Extract the [x, y] coordinate from the center of the cell holding the provided text.  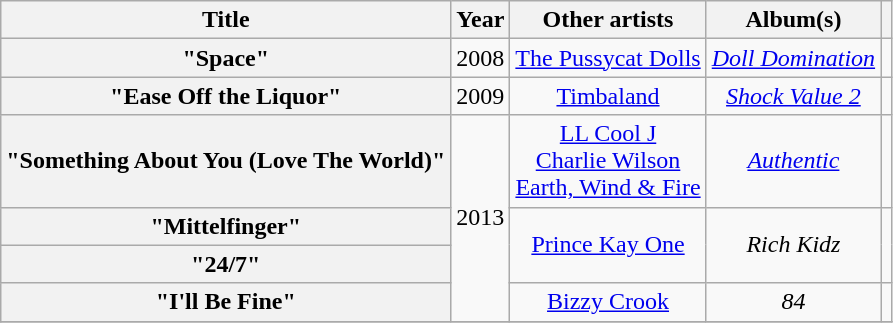
Title [226, 20]
"Something About You (Love The World)" [226, 161]
"Space" [226, 58]
Prince Kay One [608, 245]
2013 [480, 218]
2008 [480, 58]
Doll Domination [793, 58]
84 [793, 302]
Timbaland [608, 96]
Rich Kidz [793, 245]
Album(s) [793, 20]
Bizzy Crook [608, 302]
The Pussycat Dolls [608, 58]
Authentic [793, 161]
Year [480, 20]
"I'll Be Fine" [226, 302]
"24/7" [226, 264]
"Ease Off the Liquor" [226, 96]
LL Cool J Charlie Wilson Earth, Wind & Fire [608, 161]
Shock Value 2 [793, 96]
Other artists [608, 20]
"Mittelfinger" [226, 226]
2009 [480, 96]
